Locate the cell with the specified text and output its [x, y] center coordinate. 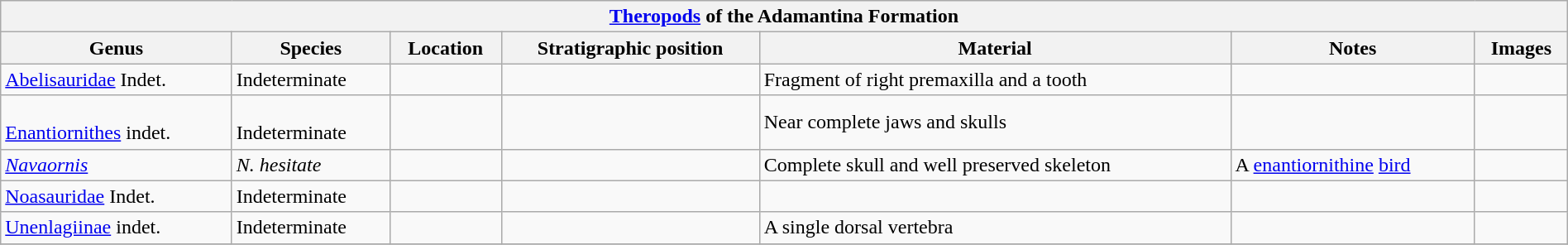
Complete skull and well preserved skeleton [995, 165]
Enantiornithes indet. [116, 122]
Abelisauridae Indet. [116, 79]
A enantiornithine bird [1353, 165]
A single dorsal vertebra [995, 228]
Notes [1353, 48]
Images [1521, 48]
Stratigraphic position [630, 48]
Navaornis [116, 165]
Genus [116, 48]
Unenlagiinae indet. [116, 228]
N. hesitate [311, 165]
Fragment of right premaxilla and a tooth [995, 79]
Material [995, 48]
Theropods of the Adamantina Formation [784, 17]
Species [311, 48]
Near complete jaws and skulls [995, 122]
Noasauridae Indet. [116, 196]
Location [445, 48]
